Scan for the cell matching the given text and deliver its [X, Y] coordinate at center. 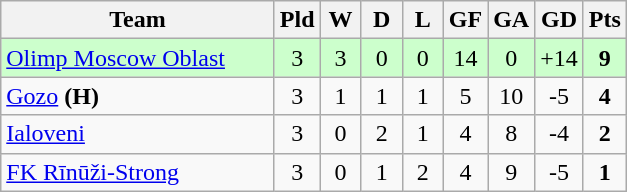
8 [512, 134]
14 [465, 58]
GF [465, 20]
+14 [560, 58]
Olimp Moscow Oblast [138, 58]
GD [560, 20]
Team [138, 20]
W [340, 20]
FK Rīnūži-Strong [138, 172]
Gozo (H) [138, 96]
Ialoveni [138, 134]
5 [465, 96]
D [382, 20]
L [422, 20]
Pts [604, 20]
10 [512, 96]
Pld [297, 20]
GA [512, 20]
-4 [560, 134]
